Detect which cell encompasses the target text, then output its [X, Y] center coordinate. 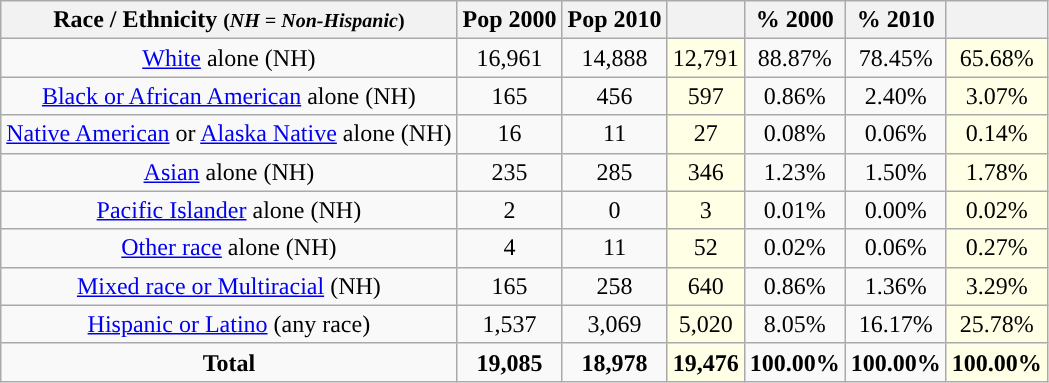
456 [614, 96]
Race / Ethnicity (NH = Non-Hispanic) [229, 20]
597 [706, 96]
78.45% [896, 58]
235 [510, 172]
16,961 [510, 58]
Asian alone (NH) [229, 172]
0.01% [794, 210]
1.50% [896, 172]
1.36% [896, 286]
25.78% [996, 324]
% 2010 [896, 20]
3.29% [996, 286]
640 [706, 286]
White alone (NH) [229, 58]
Pacific Islander alone (NH) [229, 210]
5,020 [706, 324]
27 [706, 134]
65.68% [996, 58]
Black or African American alone (NH) [229, 96]
1.78% [996, 172]
0.14% [996, 134]
3.07% [996, 96]
Pop 2000 [510, 20]
18,978 [614, 362]
14,888 [614, 58]
16 [510, 134]
Mixed race or Multiracial (NH) [229, 286]
Pop 2010 [614, 20]
Total [229, 362]
2 [510, 210]
3,069 [614, 324]
52 [706, 248]
% 2000 [794, 20]
346 [706, 172]
4 [510, 248]
0.00% [896, 210]
285 [614, 172]
1,537 [510, 324]
0.27% [996, 248]
Native American or Alaska Native alone (NH) [229, 134]
2.40% [896, 96]
8.05% [794, 324]
12,791 [706, 58]
16.17% [896, 324]
0 [614, 210]
19,476 [706, 362]
19,085 [510, 362]
258 [614, 286]
Other race alone (NH) [229, 248]
1.23% [794, 172]
Hispanic or Latino (any race) [229, 324]
88.87% [794, 58]
0.08% [794, 134]
3 [706, 210]
